Identify which cell holds the provided text, then report its [X, Y] central coordinate. 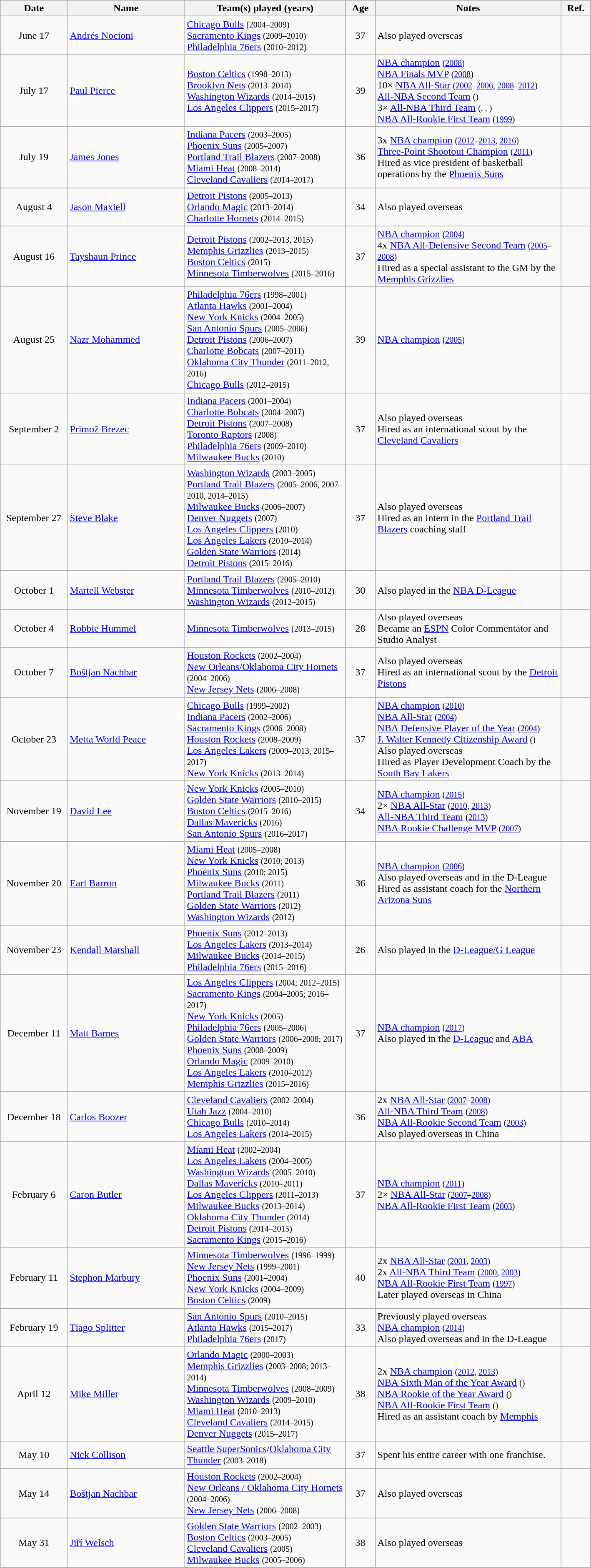
Indiana Pacers (2003–2005)Phoenix Suns (2005–2007)Portland Trail Blazers (2007–2008)Miami Heat (2008–2014)Cleveland Cavaliers (2014–2017) [265, 157]
Ref. [576, 8]
Jason Maxiell [126, 207]
Name [126, 8]
May 10 [34, 1455]
Jiří Welsch [126, 1543]
December 18 [34, 1116]
Also played in the D-League/G League [468, 950]
Team(s) played (years) [265, 8]
NBA champion (2004)4x NBA All-Defensive Second Team (2005–2008)Hired as a special assistant to the GM by the Memphis Grizzlies [468, 256]
May 31 [34, 1543]
New York Knicks (2005–2010)Golden State Warriors (2010–2015)Boston Celtics (2015–2016)Dallas Mavericks (2016)San Antonio Spurs (2016–2017) [265, 811]
NBA champion (2011)2× NBA All-Star (2007–2008)NBA All-Rookie First Team (2003) [468, 1194]
Portland Trail Blazers (2005–2010)Minnesota Timberwolves (2010–2012)Washington Wizards (2012–2015) [265, 590]
Also played overseasHired as an international scout by the Detroit Pistons [468, 672]
Houston Rockets (2002–2004)New Orleans/Oklahoma City Hornets (2004–2006)New Jersey Nets (2006–2008) [265, 672]
December 11 [34, 1033]
Notes [468, 8]
Carlos Boozer [126, 1116]
Matt Barnes [126, 1033]
Detroit Pistons (2005–2013)Orlando Magic (2013–2014)Charlotte Hornets (2014–2015) [265, 207]
San Antonio Spurs (2010–2015)Atlanta Hawks (2015–2017)Philadelphia 76ers (2017) [265, 1327]
Seattle SuperSonics/Oklahoma City Thunder (2003–2018) [265, 1455]
Chicago Bulls (2004–2009)Sacramento Kings (2009–2010)Philadelphia 76ers (2010–2012) [265, 35]
September 2 [34, 429]
NBA champion (2017)Also played in the D-League and ABA [468, 1033]
NBA champion (2015)2× NBA All-Star (2010, 2013)All-NBA Third Team (2013)NBA Rookie Challenge MVP (2007) [468, 811]
Minnesota Timberwolves (2013–2015) [265, 628]
3x NBA champion (2012–2013, 2016)Three-Point Shootout Champion (2011)Hired as vice president of basketballoperations by the Phoenix Suns [468, 157]
November 19 [34, 811]
February 19 [34, 1327]
Also played overseas Became an ESPN Color Commentator and Studio Analyst [468, 628]
Golden State Warriors (2002–2003)Boston Celtics (2003–2005)Cleveland Cavaliers (2005)Milwaukee Bucks (2005–2006) [265, 1543]
October 1 [34, 590]
October 23 [34, 739]
Stephon Marbury [126, 1278]
Metta World Peace [126, 739]
Nick Collison [126, 1455]
Houston Rockets (2002–2004)New Orleans / Oklahoma City Hornets (2004–2006)New Jersey Nets (2006–2008) [265, 1493]
September 27 [34, 518]
Nazr Mohammed [126, 340]
David Lee [126, 811]
October 7 [34, 672]
Caron Butler [126, 1194]
Tayshaun Prince [126, 256]
February 11 [34, 1278]
28 [360, 628]
August 4 [34, 207]
April 12 [34, 1394]
Minnesota Timberwolves (1996–1999)New Jersey Nets (1999–2001)Phoenix Suns (2001–2004)New York Knicks (2004–2009)Boston Celtics (2009) [265, 1278]
Robbie Hummel [126, 628]
Cleveland Cavaliers (2002–2004)Utah Jazz (2004–2010)Chicago Bulls (2010–2014)Los Angeles Lakers (2014–2015) [265, 1116]
November 20 [34, 883]
August 16 [34, 256]
33 [360, 1327]
Also played in the NBA D-League [468, 590]
Previously played overseasNBA champion (2014)Also played overseas and in the D-League [468, 1327]
40 [360, 1278]
26 [360, 950]
July 17 [34, 91]
Boston Celtics (1998–2013)Brooklyn Nets (2013–2014)Washington Wizards (2014–2015)Los Angeles Clippers (2015–2017) [265, 91]
Martell Webster [126, 590]
Kendall Marshall [126, 950]
Also played overseasHired as an international scout by the Cleveland Cavaliers [468, 429]
August 25 [34, 340]
Detroit Pistons (2002–2013, 2015)Memphis Grizzlies (2013–2015)Boston Celtics (2015)Minnesota Timberwolves (2015–2016) [265, 256]
Mike Miller [126, 1394]
Phoenix Suns (2012–2013)Los Angeles Lakers (2013–2014)Milwaukee Bucks (2014–2015)Philadelphia 76ers (2015–2016) [265, 950]
May 14 [34, 1493]
June 17 [34, 35]
Spent his entire career with one franchise. [468, 1455]
30 [360, 590]
NBA champion (2006)Also played overseas and in the D-LeagueHired as assistant coach for the Northern Arizona Suns [468, 883]
November 23 [34, 950]
Tiago Splitter [126, 1327]
February 6 [34, 1194]
James Jones [126, 157]
July 19 [34, 157]
Also played overseasHired as an intern in the Portland Trail Blazers coaching staff [468, 518]
October 4 [34, 628]
2x NBA All-Star (2007–2008)All-NBA Third Team (2008)NBA All-Rookie Second Team (2003)Also played overseas in China [468, 1116]
Earl Barron [126, 883]
Date [34, 8]
NBA champion (2005) [468, 340]
Primož Brezec [126, 429]
Paul Pierce [126, 91]
Andrés Nocioni [126, 35]
Age [360, 8]
2x NBA All-Star (2001, 2003)2x All-NBA Third Team (2000, 2003)NBA All-Rookie First Team (1997)Later played overseas in China [468, 1278]
Steve Blake [126, 518]
